Scan for the cell matching the given text and deliver its (x, y) coordinate at center. 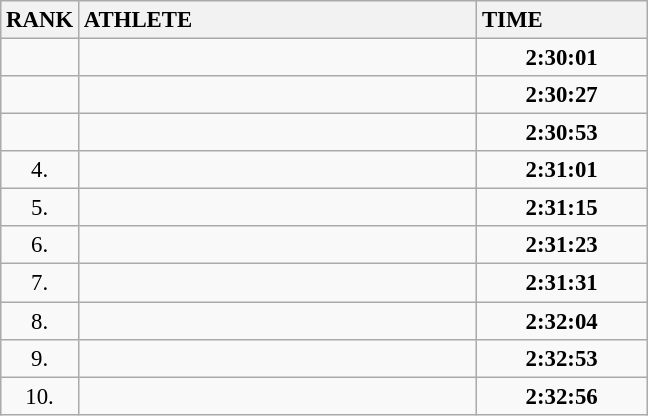
2:32:04 (562, 321)
7. (40, 283)
2:30:01 (562, 58)
2:32:53 (562, 358)
6. (40, 245)
2:31:15 (562, 208)
4. (40, 170)
2:30:27 (562, 95)
2:32:56 (562, 396)
2:31:31 (562, 283)
2:30:53 (562, 133)
9. (40, 358)
ATHLETE (277, 20)
8. (40, 321)
2:31:23 (562, 245)
2:31:01 (562, 170)
TIME (562, 20)
10. (40, 396)
5. (40, 208)
RANK (40, 20)
